Identify which cell holds the provided text, then report its (X, Y) central coordinate. 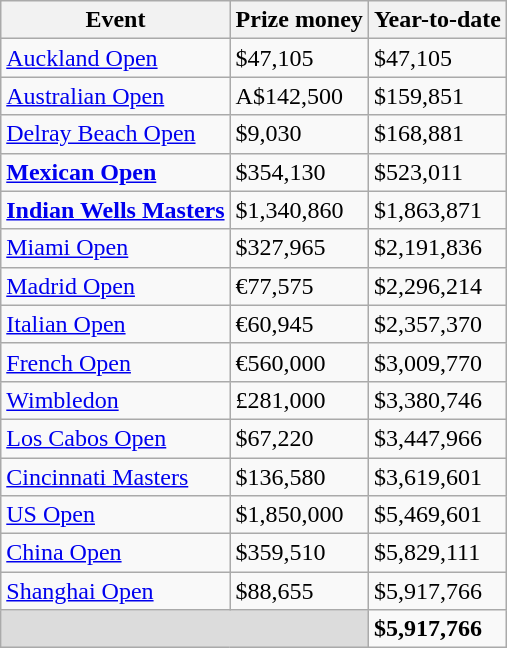
Miami Open (116, 248)
Shanghai Open (116, 591)
£281,000 (299, 400)
$2,357,370 (437, 324)
$3,380,746 (437, 400)
$136,580 (299, 477)
$354,130 (299, 172)
$9,030 (299, 134)
$2,296,214 (437, 286)
€77,575 (299, 286)
Delray Beach Open (116, 134)
Indian Wells Masters (116, 210)
Year-to-date (437, 20)
$3,619,601 (437, 477)
$159,851 (437, 96)
$5,469,601 (437, 515)
€560,000 (299, 362)
Italian Open (116, 324)
US Open (116, 515)
Los Cabos Open (116, 438)
$523,011 (437, 172)
$359,510 (299, 553)
Mexican Open (116, 172)
$3,447,966 (437, 438)
$1,340,860 (299, 210)
Wimbledon (116, 400)
$5,829,111 (437, 553)
Madrid Open (116, 286)
€60,945 (299, 324)
$3,009,770 (437, 362)
$1,850,000 (299, 515)
French Open (116, 362)
$2,191,836 (437, 248)
China Open (116, 553)
A$142,500 (299, 96)
$327,965 (299, 248)
Prize money (299, 20)
Event (116, 20)
Cincinnati Masters (116, 477)
Auckland Open (116, 58)
$67,220 (299, 438)
$1,863,871 (437, 210)
Australian Open (116, 96)
$168,881 (437, 134)
$88,655 (299, 591)
